Return the [x, y] coordinate for the center point of the cell that contains the specified text.  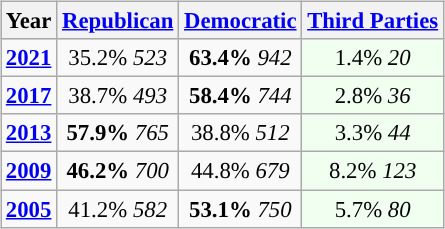
38.8% 512 [240, 133]
Third Parties [373, 21]
44.8% 679 [240, 171]
Democratic [240, 21]
2005 [29, 209]
1.4% 20 [373, 58]
8.2% 123 [373, 171]
3.3% 44 [373, 133]
35.2% 523 [118, 58]
2009 [29, 171]
Year [29, 21]
53.1% 750 [240, 209]
57.9% 765 [118, 133]
46.2% 700 [118, 171]
2.8% 36 [373, 96]
41.2% 582 [118, 209]
2017 [29, 96]
2013 [29, 133]
38.7% 493 [118, 96]
2021 [29, 58]
63.4% 942 [240, 58]
Republican [118, 21]
5.7% 80 [373, 209]
58.4% 744 [240, 96]
